Detect which cell encompasses the target text, then output its (x, y) center coordinate. 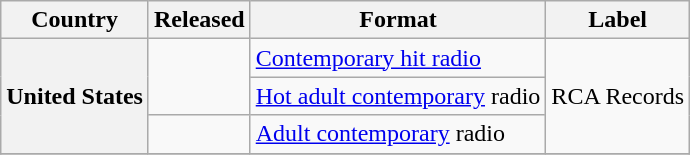
Adult contemporary radio (398, 134)
RCA Records (618, 96)
Contemporary hit radio (398, 58)
United States (75, 96)
Label (618, 20)
Country (75, 20)
Hot adult contemporary radio (398, 96)
Format (398, 20)
Released (199, 20)
